Output the (x, y) coordinate of the center of the cell containing the given text.  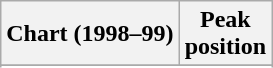
Peakposition (225, 34)
Chart (1998–99) (90, 34)
